Return [x, y] of the center of cell containing provided text 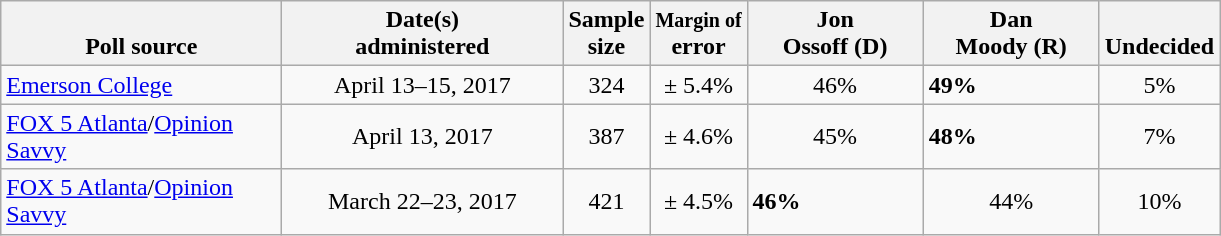
421 [606, 202]
JonOssoff (D) [835, 34]
5% [1159, 85]
48% [1011, 136]
March 22–23, 2017 [422, 202]
± 4.5% [698, 202]
Date(s)administered [422, 34]
49% [1011, 85]
Margin oferror [698, 34]
April 13, 2017 [422, 136]
7% [1159, 136]
Samplesize [606, 34]
Emerson College [142, 85]
Undecided [1159, 34]
± 5.4% [698, 85]
387 [606, 136]
45% [835, 136]
Poll source [142, 34]
44% [1011, 202]
10% [1159, 202]
DanMoody (R) [1011, 34]
April 13–15, 2017 [422, 85]
324 [606, 85]
± 4.6% [698, 136]
